Locate the cell with the specified text and output its [X, Y] center coordinate. 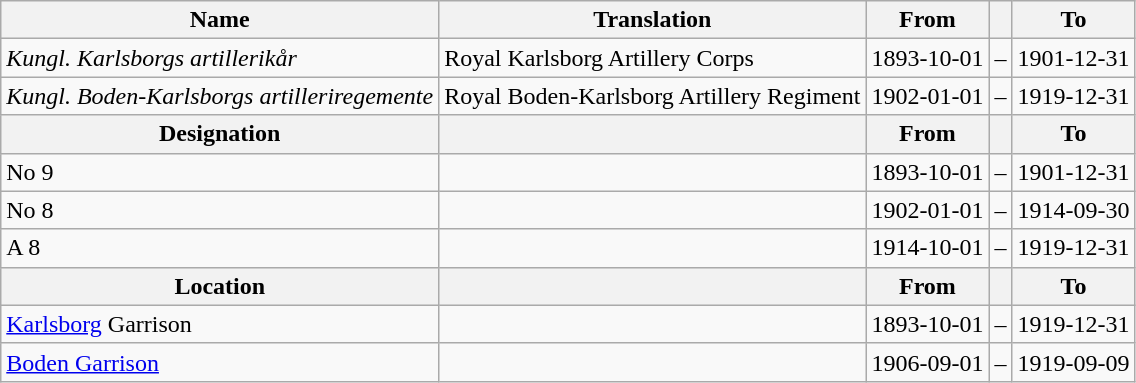
A 8 [220, 248]
No 8 [220, 210]
Boden Garrison [220, 362]
Location [220, 286]
No 9 [220, 172]
Name [220, 20]
Kungl. Boden-Karlsborgs artilleriregemente [220, 96]
Royal Karlsborg Artillery Corps [652, 58]
1906-09-01 [928, 362]
Royal Boden-Karlsborg Artillery Regiment [652, 96]
Designation [220, 134]
Translation [652, 20]
1914-09-30 [1074, 210]
1919-09-09 [1074, 362]
Kungl. Karlsborgs artillerikår [220, 58]
Karlsborg Garrison [220, 324]
1914-10-01 [928, 248]
